From the cell containing the given text, extract its center point as [x, y] coordinate. 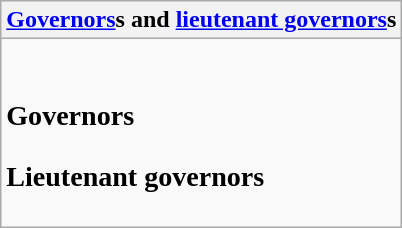
Governorss and lieutenant governorss [202, 20]
GovernorsLieutenant governors [202, 133]
